Detect which cell encompasses the target text, then output its (X, Y) center coordinate. 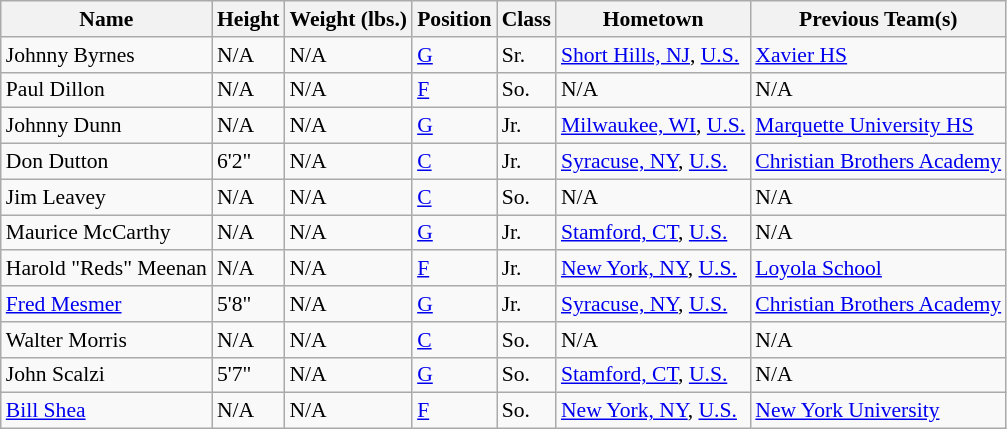
Johnny Dunn (106, 126)
Position (454, 19)
Fred Mesmer (106, 304)
Weight (lbs.) (348, 19)
Hometown (653, 19)
Maurice McCarthy (106, 233)
Walter Morris (106, 340)
5'7" (248, 375)
Milwaukee, WI, U.S. (653, 126)
Class (526, 19)
Short Hills, NJ, U.S. (653, 55)
Xavier HS (878, 55)
Height (248, 19)
5'8" (248, 304)
Name (106, 19)
New York University (878, 411)
Johnny Byrnes (106, 55)
6'2" (248, 162)
Don Dutton (106, 162)
Bill Shea (106, 411)
Previous Team(s) (878, 19)
Harold "Reds" Meenan (106, 269)
Jim Leavey (106, 197)
Marquette University HS (878, 126)
Sr. (526, 55)
Paul Dillon (106, 90)
John Scalzi (106, 375)
Loyola School (878, 269)
